Identify which cell holds the provided text, then report its (X, Y) central coordinate. 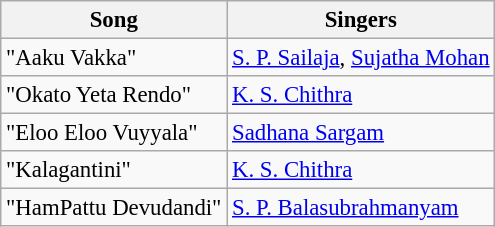
S. P. Sailaja, Sujatha Mohan (361, 58)
Song (114, 20)
Sadhana Sargam (361, 133)
"Kalagantini" (114, 170)
"Okato Yeta Rendo" (114, 95)
Singers (361, 20)
"Aaku Vakka" (114, 58)
"HamPattu Devudandi" (114, 208)
"Eloo Eloo Vuyyala" (114, 133)
S. P. Balasubrahmanyam (361, 208)
